Scan for the cell matching the given text and deliver its [x, y] coordinate at center. 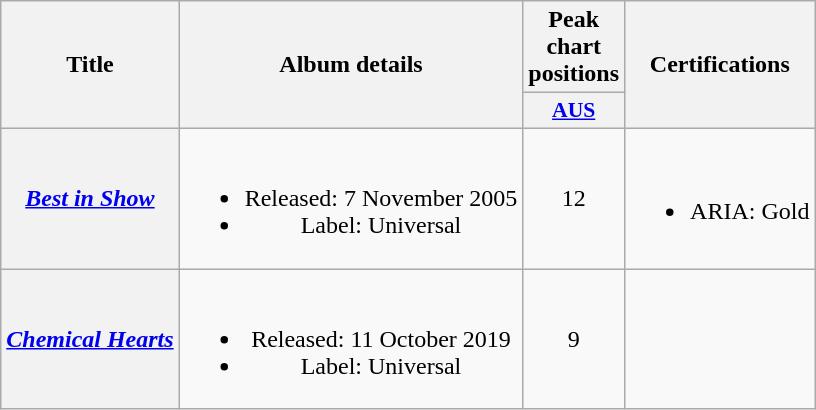
Album details [351, 65]
AUS [574, 111]
Released: 7 November 2005Label: Universal [351, 198]
Peak chart positions [574, 47]
ARIA: Gold [720, 198]
Released: 11 October 2019Label: Universal [351, 338]
Chemical Hearts [90, 338]
9 [574, 338]
Best in Show [90, 198]
Certifications [720, 65]
12 [574, 198]
Title [90, 65]
